Return the (X, Y) coordinate for the center point of the cell that contains the specified text.  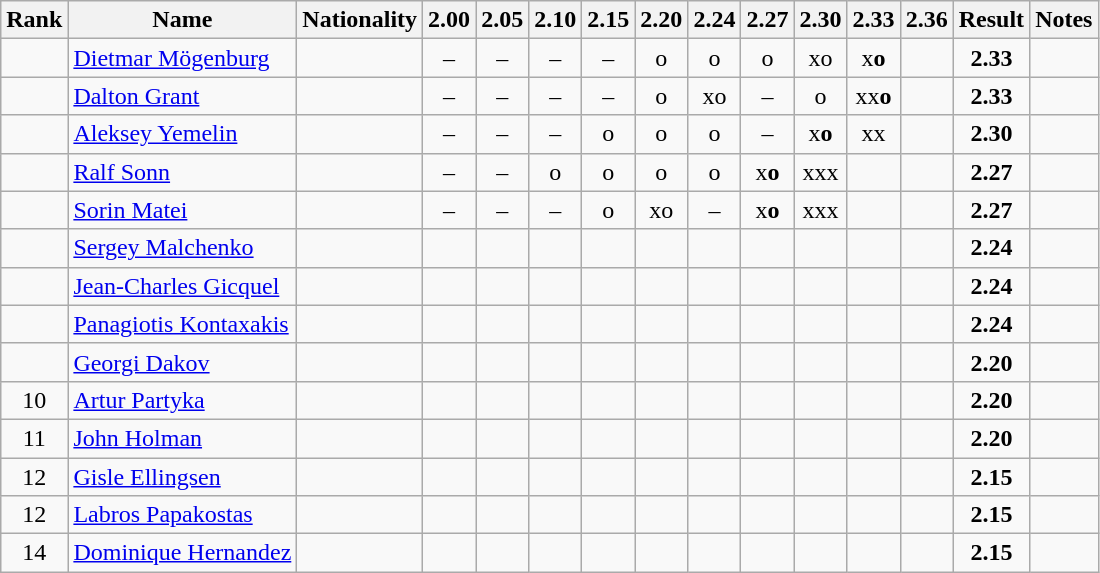
John Holman (182, 438)
Georgi Dakov (182, 362)
Dietmar Mögenburg (182, 58)
Rank (34, 20)
2.05 (502, 20)
Ralf Sonn (182, 172)
10 (34, 400)
Result (991, 20)
Dalton Grant (182, 96)
Labros Papakostas (182, 515)
2.00 (450, 20)
Jean-Charles Gicquel (182, 286)
Notes (1064, 20)
Nationality (360, 20)
11 (34, 438)
2.10 (556, 20)
2.36 (926, 20)
Sergey Malchenko (182, 248)
Gisle Ellingsen (182, 477)
Sorin Matei (182, 210)
xx (874, 134)
xxo (874, 96)
Panagiotis Kontaxakis (182, 324)
Name (182, 20)
Aleksey Yemelin (182, 134)
Dominique Hernandez (182, 553)
Artur Partyka (182, 400)
14 (34, 553)
